Scan for the cell matching the given text and deliver its (x, y) coordinate at center. 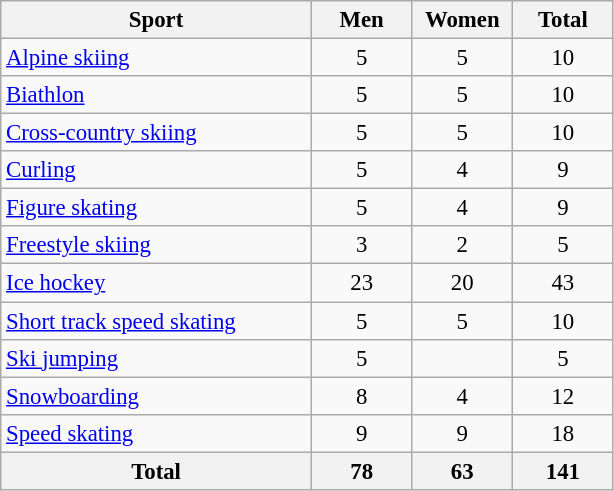
63 (462, 471)
3 (362, 245)
141 (564, 471)
2 (462, 245)
Alpine skiing (156, 58)
Snowboarding (156, 396)
Ski jumping (156, 358)
78 (362, 471)
Sport (156, 20)
Ice hockey (156, 283)
23 (362, 283)
Cross-country skiing (156, 133)
20 (462, 283)
Freestyle skiing (156, 245)
Curling (156, 170)
12 (564, 396)
43 (564, 283)
Short track speed skating (156, 321)
Biathlon (156, 95)
8 (362, 396)
Women (462, 20)
Figure skating (156, 208)
Speed skating (156, 433)
18 (564, 433)
Men (362, 20)
